Scan for the cell matching the given text and deliver its [X, Y] coordinate at center. 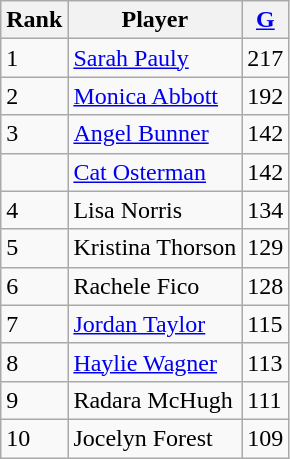
Radara McHugh [155, 400]
115 [266, 324]
192 [266, 96]
111 [266, 400]
109 [266, 438]
7 [34, 324]
G [266, 20]
1 [34, 58]
113 [266, 362]
Kristina Thorson [155, 248]
Rank [34, 20]
Haylie Wagner [155, 362]
129 [266, 248]
4 [34, 210]
10 [34, 438]
134 [266, 210]
Player [155, 20]
2 [34, 96]
3 [34, 134]
Jocelyn Forest [155, 438]
8 [34, 362]
217 [266, 58]
Jordan Taylor [155, 324]
Angel Bunner [155, 134]
6 [34, 286]
Lisa Norris [155, 210]
128 [266, 286]
Rachele Fico [155, 286]
Monica Abbott [155, 96]
Sarah Pauly [155, 58]
9 [34, 400]
5 [34, 248]
Cat Osterman [155, 172]
